Search for the cell housing the specified text and yield its (X, Y) center coordinate. 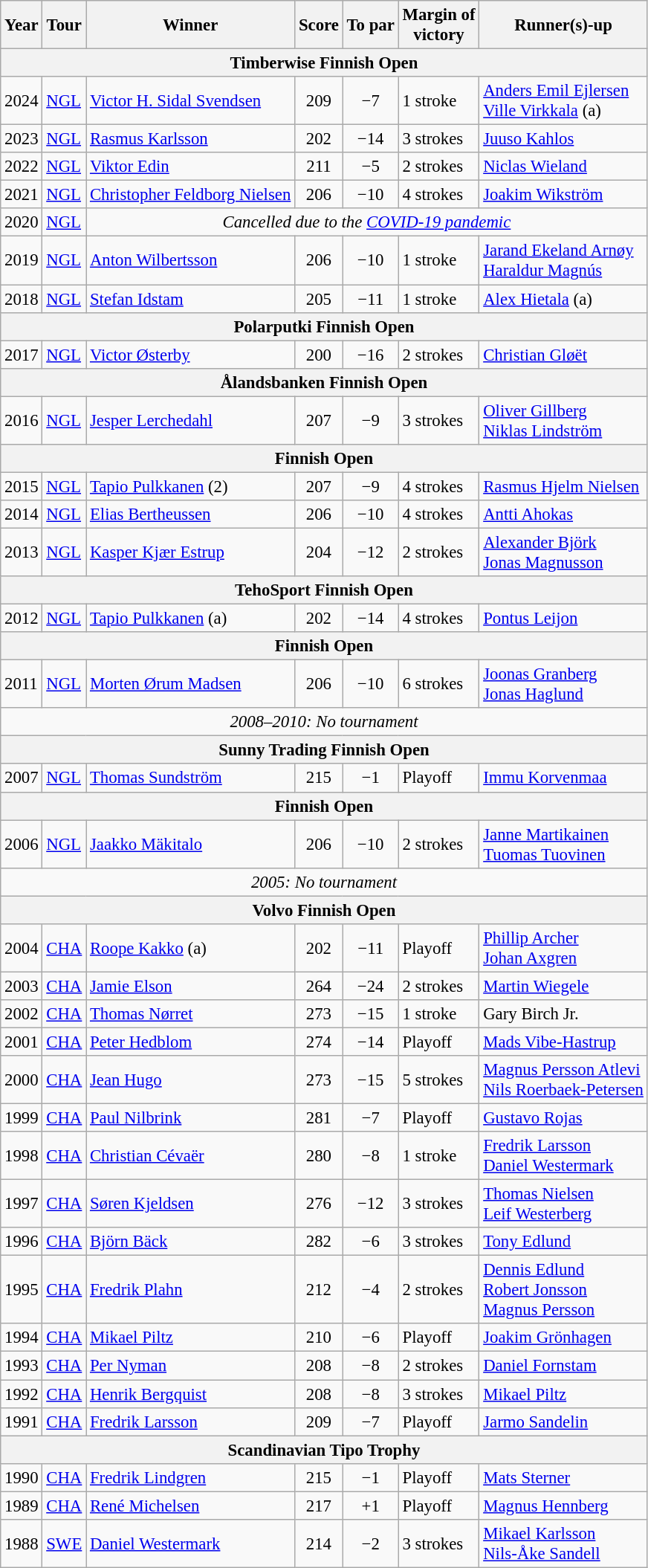
Immu Korvenmaa (563, 778)
Christian Gløët (563, 355)
1994 (22, 1338)
Pontus Leijon (563, 619)
Stefan Idstam (190, 299)
SWE (64, 1543)
1989 (22, 1506)
Joonas Granberg Jonas Haglund (563, 684)
Fredrik Plahn (190, 1290)
Margin ofvictory (438, 25)
Janne Martikainen Tuomas Tuovinen (563, 845)
Fredrik Lindgren (190, 1477)
2005: No tournament (324, 882)
Cancelled due to the COVID-19 pandemic (367, 222)
René Michelsen (190, 1506)
280 (320, 1155)
6 strokes (438, 684)
2004 (22, 949)
Joakim Wikström (563, 195)
Timberwise Finnish Open (324, 63)
2022 (22, 167)
2002 (22, 1014)
Tapio Pulkkanen (a) (190, 619)
210 (320, 1338)
Polarputki Finnish Open (324, 326)
1990 (22, 1477)
Kasper Kjær Estrup (190, 552)
Elias Bertheussen (190, 514)
−24 (370, 986)
2019 (22, 260)
200 (320, 355)
2007 (22, 778)
Score (320, 25)
Daniel Fornstam (563, 1366)
−5 (370, 167)
205 (320, 299)
2012 (22, 619)
2001 (22, 1042)
Per Nyman (190, 1366)
Christian Cévaër (190, 1155)
214 (320, 1543)
Alexander Björk Jonas Magnusson (563, 552)
Anders Emil Ejlersen Ville Virkkala (a) (563, 101)
Scandinavian Tipo Trophy (324, 1450)
Henrik Bergquist (190, 1394)
Volvo Finnish Open (324, 910)
2017 (22, 355)
Anton Wilbertsson (190, 260)
1999 (22, 1118)
Jarmo Sandelin (563, 1422)
1988 (22, 1543)
2018 (22, 299)
Sunny Trading Finnish Open (324, 750)
1991 (22, 1422)
Martin Wiegele (563, 986)
Antti Ahokas (563, 514)
Søren Kjeldsen (190, 1204)
Tony Edlund (563, 1242)
Rasmus Hjelm Nielsen (563, 486)
TehoSport Finnish Open (324, 590)
204 (320, 552)
276 (320, 1204)
Victor Østerby (190, 355)
Paul Nilbrink (190, 1118)
Runner(s)-up (563, 25)
Jean Hugo (190, 1080)
2014 (22, 514)
Jarand Ekeland Arnøy Haraldur Magnús (563, 260)
1997 (22, 1204)
Gary Birch Jr. (563, 1014)
+1 (370, 1506)
Morten Ørum Madsen (190, 684)
217 (320, 1506)
Oliver Gillberg Niklas Lindström (563, 421)
274 (320, 1042)
2021 (22, 195)
5 strokes (438, 1080)
Niclas Wieland (563, 167)
To par (370, 25)
1995 (22, 1290)
Fredrik Larsson Daniel Westermark (563, 1155)
Jesper Lerchedahl (190, 421)
Jamie Elson (190, 986)
Jaakko Mäkitalo (190, 845)
1992 (22, 1394)
−16 (370, 355)
Victor H. Sidal Svendsen (190, 101)
2000 (22, 1080)
Magnus Persson Atlevi Nils Roerbaek-Petersen (563, 1080)
2024 (22, 101)
Gustavo Rojas (563, 1118)
2015 (22, 486)
Ålandsbanken Finnish Open (324, 382)
Alex Hietala (a) (563, 299)
2020 (22, 222)
Christopher Feldborg Nielsen (190, 195)
2011 (22, 684)
Mikael Karlsson Nils-Åke Sandell (563, 1543)
Dennis Edlund Robert Jonsson Magnus Persson (563, 1290)
Juuso Kahlos (563, 139)
2023 (22, 139)
Roope Kakko (a) (190, 949)
−2 (370, 1543)
211 (320, 167)
212 (320, 1290)
1996 (22, 1242)
Viktor Edin (190, 167)
Rasmus Karlsson (190, 139)
Thomas Nielsen Leif Westerberg (563, 1204)
Year (22, 25)
Tour (64, 25)
Thomas Nørret (190, 1014)
Tapio Pulkkanen (2) (190, 486)
Joakim Grönhagen (563, 1338)
2013 (22, 552)
Fredrik Larsson (190, 1422)
1993 (22, 1366)
2016 (22, 421)
282 (320, 1242)
281 (320, 1118)
Björn Bäck (190, 1242)
2006 (22, 845)
2008–2010: No tournament (324, 722)
Thomas Sundström (190, 778)
Mads Vibe-Hastrup (563, 1042)
Mats Sterner (563, 1477)
Magnus Hennberg (563, 1506)
Winner (190, 25)
2003 (22, 986)
264 (320, 986)
−4 (370, 1290)
1998 (22, 1155)
Peter Hedblom (190, 1042)
Phillip Archer Johan Axgren (563, 949)
Daniel Westermark (190, 1543)
